Return the [x, y] coordinate for the center point of the cell that contains the specified text.  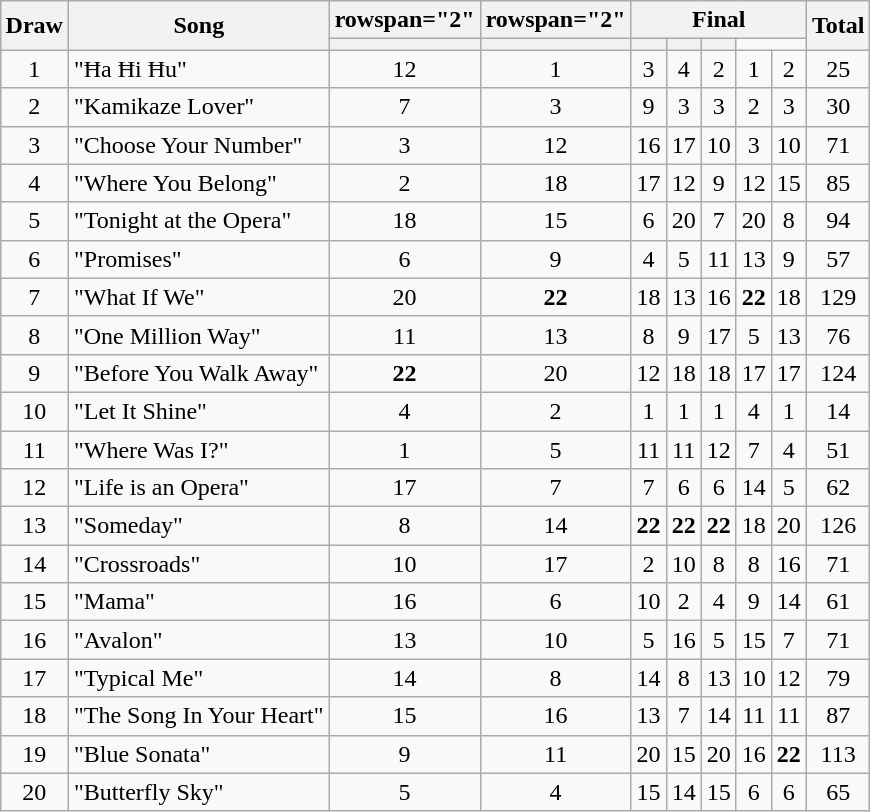
Total [838, 26]
"Crossroads" [198, 564]
"Avalon" [198, 640]
"Someday" [198, 526]
"Where You Belong" [198, 183]
30 [838, 107]
25 [838, 69]
19 [34, 754]
"One Million Way" [198, 335]
"Blue Sonata" [198, 754]
94 [838, 221]
"Tonight at the Opera" [198, 221]
51 [838, 449]
126 [838, 526]
"What If We" [198, 297]
"Kamikaze Lover" [198, 107]
76 [838, 335]
87 [838, 716]
65 [838, 792]
"Let It Shine" [198, 411]
79 [838, 678]
Final [718, 20]
61 [838, 602]
"Promises" [198, 259]
Song [198, 26]
"Life is an Opera" [198, 488]
129 [838, 297]
57 [838, 259]
"The Song In Your Heart" [198, 716]
"Where Was I?" [198, 449]
124 [838, 373]
"Ħa Ħi Ħu" [198, 69]
113 [838, 754]
62 [838, 488]
Draw [34, 26]
"Butterfly Sky" [198, 792]
"Typical Me" [198, 678]
"Mama" [198, 602]
"Before You Walk Away" [198, 373]
85 [838, 183]
"Choose Your Number" [198, 145]
